Capture the cell that displays the provided text and extract its (x, y) central coordinate. 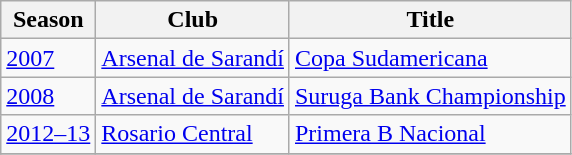
2008 (48, 96)
2012–13 (48, 134)
2007 (48, 58)
Club (193, 20)
Suruga Bank Championship (430, 96)
Copa Sudamericana (430, 58)
Primera B Nacional (430, 134)
Season (48, 20)
Rosario Central (193, 134)
Title (430, 20)
